Return the [X, Y] coordinate for the center point of the cell that contains the specified text.  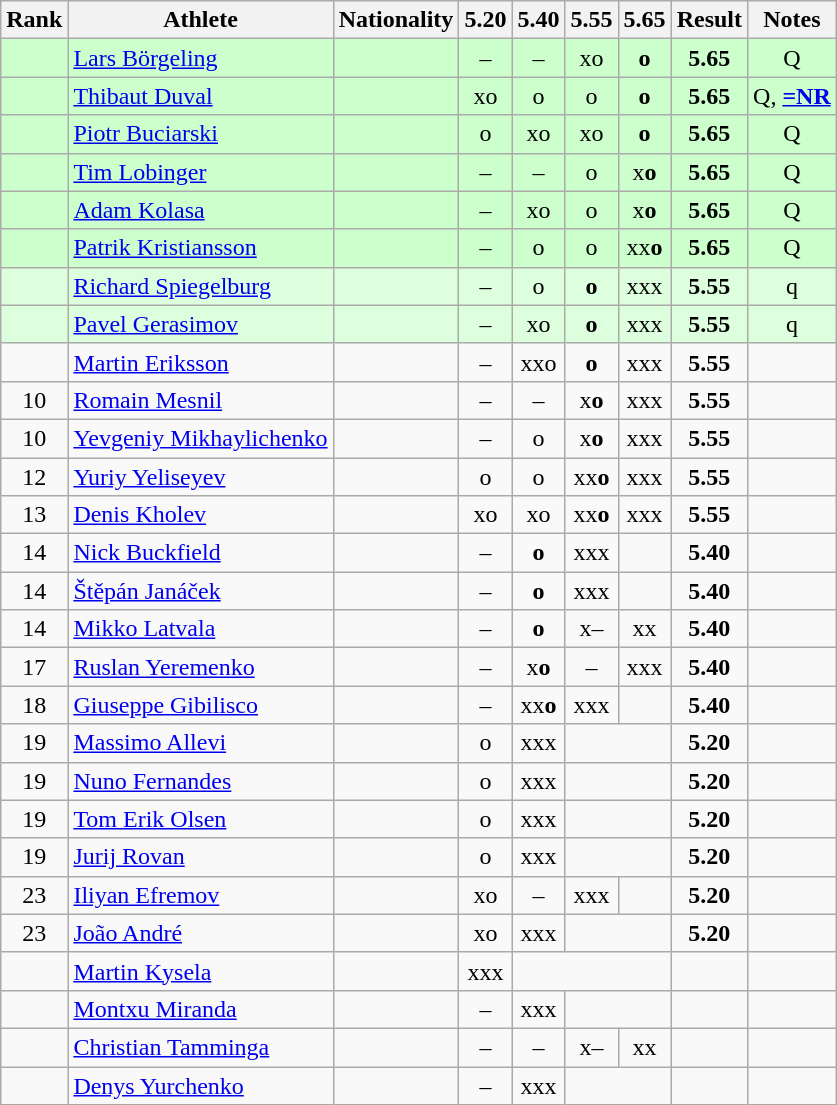
Athlete [200, 20]
Jurij Rovan [200, 857]
Štěpán Janáček [200, 591]
Lars Börgeling [200, 58]
Richard Spiegelburg [200, 286]
Q, =NR [792, 96]
Tim Lobinger [200, 172]
Iliyan Efremov [200, 895]
Notes [792, 20]
Yevgeniy Mikhaylichenko [200, 438]
Denis Kholev [200, 515]
Nuno Fernandes [200, 781]
Ruslan Yeremenko [200, 667]
Result [709, 20]
Pavel Gerasimov [200, 324]
Giuseppe Gibilisco [200, 705]
Thibaut Duval [200, 96]
17 [34, 667]
Yuriy Yeliseyev [200, 477]
Denys Yurchenko [200, 1085]
18 [34, 705]
Piotr Buciarski [200, 134]
Adam Kolasa [200, 210]
Rank [34, 20]
Christian Tamminga [200, 1047]
12 [34, 477]
Patrik Kristiansson [200, 248]
Nationality [396, 20]
Massimo Allevi [200, 743]
Martin Kysela [200, 971]
João André [200, 933]
Romain Mesnil [200, 400]
Mikko Latvala [200, 629]
Nick Buckfield [200, 553]
Tom Erik Olsen [200, 819]
13 [34, 515]
Martin Eriksson [200, 362]
Montxu Miranda [200, 1009]
